Provide the (X, Y) coordinate of the cell's center where the given text is located.  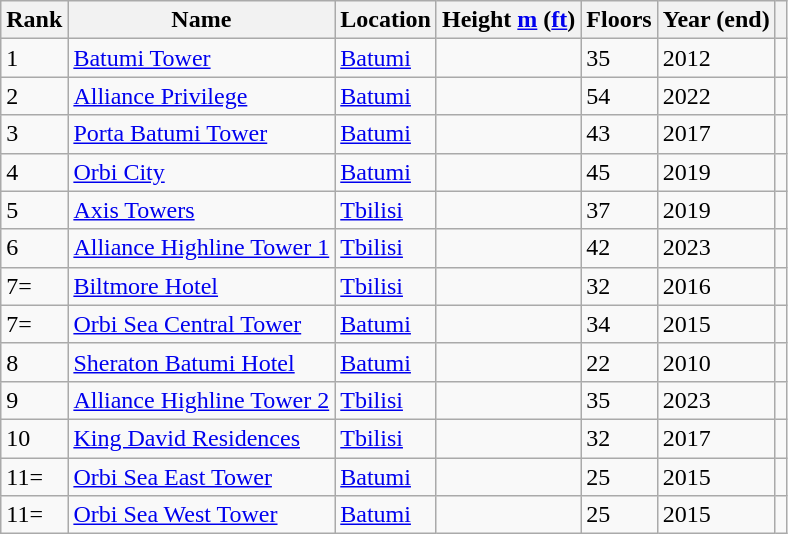
Orbi Sea West Tower (202, 515)
Name (202, 20)
Orbi City (202, 172)
1 (34, 58)
Height m (ft) (508, 20)
2012 (716, 58)
Batumi Tower (202, 58)
Sheraton Batumi Hotel (202, 362)
2010 (716, 362)
37 (619, 210)
45 (619, 172)
Porta Batumi Tower (202, 134)
22 (619, 362)
5 (34, 210)
2022 (716, 96)
10 (34, 438)
34 (619, 324)
3 (34, 134)
Biltmore Hotel (202, 286)
Year (end) (716, 20)
Alliance Highline Tower 2 (202, 400)
Floors (619, 20)
Alliance Highline Tower 1 (202, 248)
Orbi Sea East Tower (202, 477)
8 (34, 362)
Rank (34, 20)
4 (34, 172)
Orbi Sea Central Tower (202, 324)
2 (34, 96)
43 (619, 134)
54 (619, 96)
9 (34, 400)
Axis Towers (202, 210)
6 (34, 248)
Location (386, 20)
2016 (716, 286)
Alliance Privilege (202, 96)
42 (619, 248)
King David Residences (202, 438)
